Scan for the cell matching the given text and deliver its [X, Y] coordinate at center. 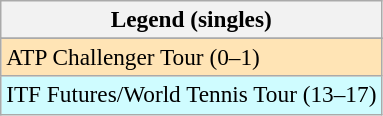
ATP Challenger Tour (0–1) [192, 57]
Legend (singles) [192, 19]
ITF Futures/World Tennis Tour (13–17) [192, 95]
